Provide the (X, Y) coordinate of the cell's center where the given text is located.  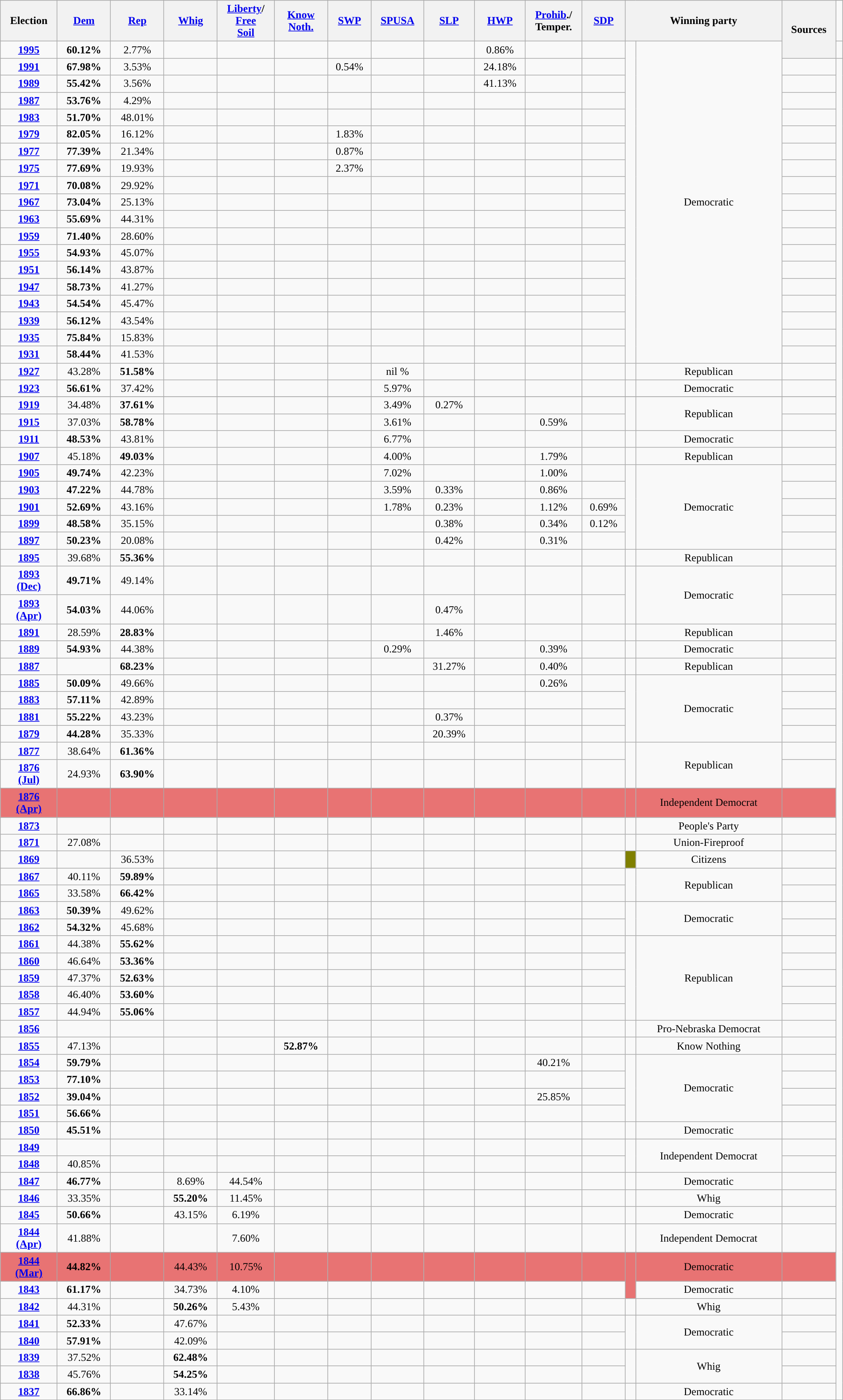
1871 (29, 843)
56.66% (84, 1114)
0.54% (349, 67)
20.39% (449, 734)
1845 (29, 1215)
41.27% (137, 287)
53.60% (137, 995)
1846 (29, 1198)
47.13% (84, 1046)
1841 (29, 1324)
1842 (29, 1307)
4.29% (137, 101)
1863 (29, 910)
54.32% (84, 927)
5.43% (246, 1307)
37.42% (137, 388)
1856 (29, 1029)
66.86% (84, 1392)
0.34% (554, 524)
Know Nothing (709, 1046)
34.48% (84, 405)
SPUSA (397, 21)
55.69% (84, 219)
0.37% (449, 717)
77.39% (84, 151)
1855 (29, 1046)
47.37% (84, 978)
3.49% (397, 405)
1995 (29, 50)
52.63% (137, 978)
1857 (29, 1012)
59.79% (84, 1062)
1876(Apr) (29, 802)
1854 (29, 1062)
1905 (29, 473)
Rep (137, 21)
1893(Dec) (29, 581)
0.23% (449, 507)
44.43% (191, 1267)
75.84% (84, 338)
1943 (29, 304)
49.03% (137, 456)
1862 (29, 927)
48.53% (84, 439)
58.78% (137, 422)
82.05% (84, 134)
nil % (397, 371)
16.12% (137, 134)
43.15% (191, 1215)
1837 (29, 1392)
43.81% (137, 439)
27.08% (84, 843)
56.14% (84, 270)
Election (29, 21)
55.36% (137, 558)
29.92% (137, 185)
46.40% (84, 995)
1919 (29, 405)
7.02% (397, 473)
43.23% (137, 717)
40.85% (84, 1164)
3.59% (397, 490)
48.01% (137, 117)
52.69% (84, 507)
1881 (29, 717)
1939 (29, 321)
44.82% (84, 1267)
51.58% (137, 371)
1931 (29, 354)
55.22% (84, 717)
54.03% (84, 609)
1.12% (554, 507)
1979 (29, 134)
43.16% (137, 507)
1861 (29, 944)
1853 (29, 1079)
43.87% (137, 270)
55.42% (84, 84)
SLP (449, 21)
1859 (29, 978)
40.11% (84, 877)
1877 (29, 751)
4.00% (397, 456)
43.54% (137, 321)
1839 (29, 1357)
56.12% (84, 321)
1885 (29, 683)
37.61% (137, 405)
55.62% (137, 944)
15.83% (137, 338)
52.87% (301, 1046)
1883 (29, 700)
24.93% (84, 774)
1852 (29, 1096)
11.45% (246, 1198)
45.68% (137, 927)
48.58% (84, 524)
0.33% (449, 490)
35.33% (137, 734)
1860 (29, 961)
People's Party (709, 826)
44.06% (137, 609)
1840 (29, 1340)
34.73% (191, 1290)
6.19% (246, 1215)
1844(Apr) (29, 1238)
Sources (809, 29)
0.42% (449, 541)
50.26% (191, 1307)
73.04% (84, 202)
1987 (29, 101)
60.12% (84, 50)
Union-Fireproof (709, 843)
Winning party (703, 21)
SWP (349, 21)
21.34% (137, 151)
1967 (29, 202)
1907 (29, 456)
1849 (29, 1147)
Liberty/FreeSoil (246, 21)
53.36% (137, 961)
1989 (29, 84)
49.66% (137, 683)
1.00% (554, 473)
0.47% (449, 609)
0.27% (449, 405)
28.60% (137, 236)
71.40% (84, 236)
1.78% (397, 507)
1897 (29, 541)
1895 (29, 558)
0.29% (397, 649)
0.87% (349, 151)
Dem (84, 21)
1889 (29, 649)
1867 (29, 877)
35.15% (137, 524)
49.62% (137, 910)
0.12% (603, 524)
50.66% (84, 1215)
40.21% (554, 1062)
28.59% (84, 632)
1899 (29, 524)
8.69% (191, 1181)
38.64% (84, 751)
44.54% (246, 1181)
1947 (29, 287)
31.27% (449, 666)
1891 (29, 632)
1.79% (554, 456)
47.67% (191, 1324)
50.09% (84, 683)
Prohib./Temper. (554, 21)
57.11% (84, 700)
39.68% (84, 558)
7.60% (246, 1238)
42.89% (137, 700)
1869 (29, 860)
1851 (29, 1114)
66.42% (137, 893)
44.94% (84, 1012)
58.73% (84, 287)
70.08% (84, 185)
42.09% (191, 1340)
0.38% (449, 524)
1873 (29, 826)
1865 (29, 893)
54.54% (84, 304)
57.91% (84, 1340)
37.03% (84, 422)
50.39% (84, 910)
41.13% (500, 84)
33.14% (191, 1392)
1844(Mar) (29, 1267)
SDP (603, 21)
1983 (29, 117)
77.69% (84, 168)
41.53% (137, 354)
46.64% (84, 961)
45.76% (84, 1374)
Pro-Nebraska Democrat (709, 1029)
1843 (29, 1290)
25.13% (137, 202)
1847 (29, 1181)
1991 (29, 67)
59.89% (137, 877)
3.56% (137, 84)
49.74% (84, 473)
47.22% (84, 490)
4.10% (246, 1290)
39.04% (84, 1096)
28.83% (137, 632)
KnowNoth. (301, 21)
52.33% (84, 1324)
1971 (29, 185)
45.18% (84, 456)
2.77% (137, 50)
3.53% (137, 67)
45.07% (137, 253)
45.51% (84, 1130)
67.98% (84, 67)
1848 (29, 1164)
6.77% (397, 439)
0.69% (603, 507)
53.76% (84, 101)
58.44% (84, 354)
62.48% (191, 1357)
1887 (29, 666)
1911 (29, 439)
41.88% (84, 1238)
1876(Jul) (29, 774)
55.06% (137, 1012)
0.40% (554, 666)
1977 (29, 151)
24.18% (500, 67)
44.28% (84, 734)
0.59% (554, 422)
56.61% (84, 388)
1879 (29, 734)
61.17% (84, 1290)
20.08% (137, 541)
42.23% (137, 473)
55.20% (191, 1198)
1923 (29, 388)
44.78% (137, 490)
HWP (500, 21)
2.37% (349, 168)
54.25% (191, 1374)
37.52% (84, 1357)
25.85% (554, 1096)
61.36% (137, 751)
1850 (29, 1130)
5.97% (397, 388)
36.53% (137, 860)
1935 (29, 338)
3.61% (397, 422)
1951 (29, 270)
68.23% (137, 666)
1959 (29, 236)
1.83% (349, 134)
1955 (29, 253)
19.93% (137, 168)
1915 (29, 422)
1963 (29, 219)
45.47% (137, 304)
1.46% (449, 632)
43.28% (84, 371)
33.58% (84, 893)
77.10% (84, 1079)
Citizens (709, 860)
1838 (29, 1374)
0.26% (554, 683)
46.77% (84, 1181)
63.90% (137, 774)
49.71% (84, 581)
1893(Apr) (29, 609)
0.31% (554, 541)
49.14% (137, 581)
1858 (29, 995)
1927 (29, 371)
0.39% (554, 649)
1901 (29, 507)
33.35% (84, 1198)
50.23% (84, 541)
1975 (29, 168)
1903 (29, 490)
51.70% (84, 117)
10.75% (246, 1267)
